Find where the given text appears and provide that cell's center as (X, Y) coordinate. 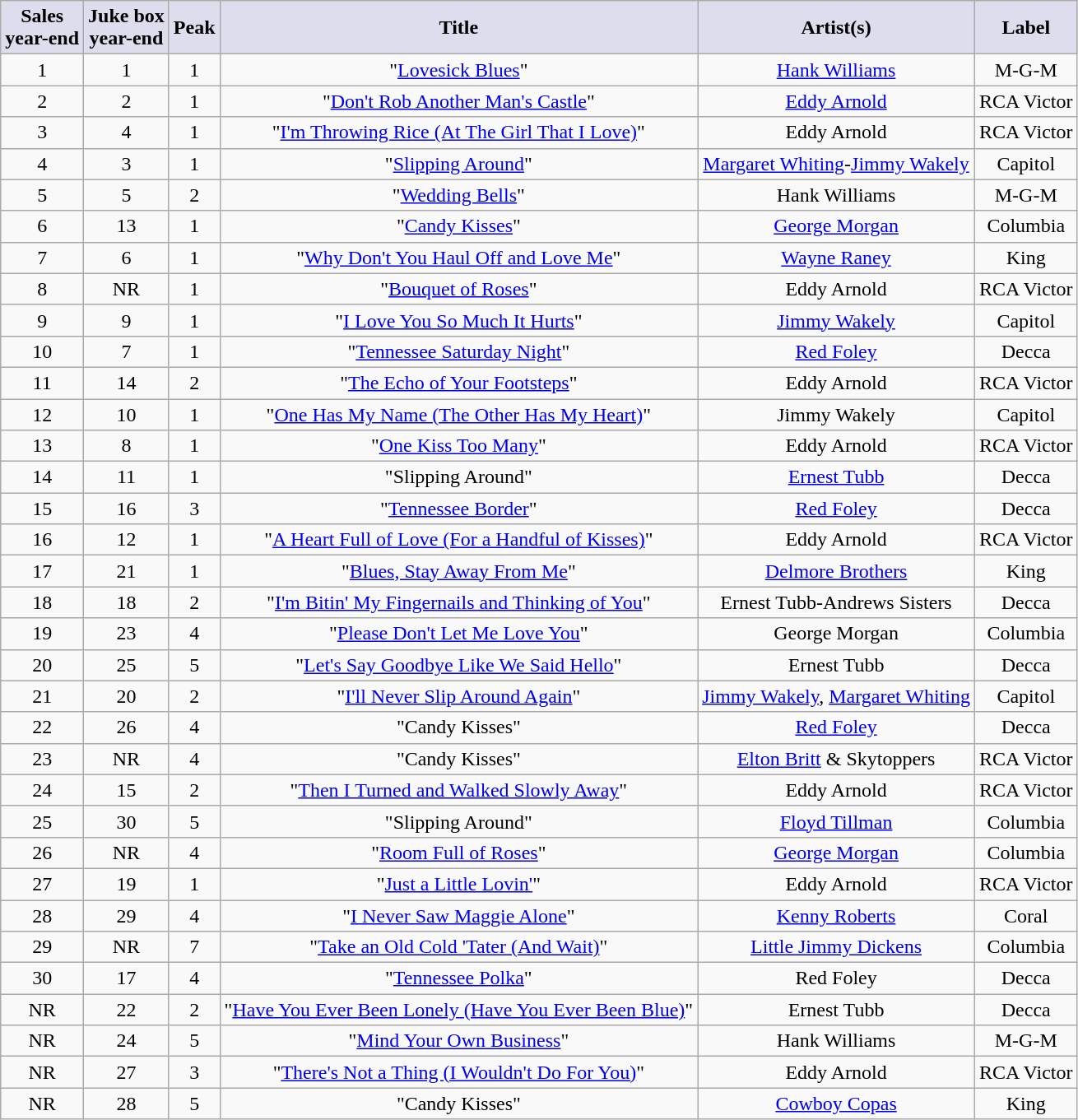
Artist(s) (836, 28)
"Mind Your Own Business" (459, 1041)
"One Has My Name (The Other Has My Heart)" (459, 414)
"Tennessee Polka" (459, 978)
"Then I Turned and Walked Slowly Away" (459, 790)
"Blues, Stay Away From Me" (459, 571)
"There's Not a Thing (I Wouldn't Do For You)" (459, 1072)
"Let's Say Goodbye Like We Said Hello" (459, 665)
Little Jimmy Dickens (836, 947)
Juke boxyear-end (127, 28)
Kenny Roberts (836, 916)
Margaret Whiting-Jimmy Wakely (836, 164)
"Wedding Bells" (459, 195)
Salesyear-end (43, 28)
"Bouquet of Roses" (459, 289)
"Lovesick Blues" (459, 70)
"I'll Never Slip Around Again" (459, 696)
Peak (194, 28)
"Room Full of Roses" (459, 853)
"I Love You So Much It Hurts" (459, 320)
Jimmy Wakely, Margaret Whiting (836, 696)
"I Never Saw Maggie Alone" (459, 916)
"Tennessee Saturday Night" (459, 351)
"Why Don't You Haul Off and Love Me" (459, 258)
Elton Britt & Skytoppers (836, 759)
Cowboy Copas (836, 1104)
"One Kiss Too Many" (459, 446)
"A Heart Full of Love (For a Handful of Kisses)" (459, 540)
"Don't Rob Another Man's Castle" (459, 101)
"Tennessee Border" (459, 509)
Wayne Raney (836, 258)
"Please Don't Let Me Love You" (459, 634)
Delmore Brothers (836, 571)
Floyd Tillman (836, 821)
Label (1025, 28)
Coral (1025, 916)
"Have You Ever Been Lonely (Have You Ever Been Blue)" (459, 1010)
"Take an Old Cold 'Tater (And Wait)" (459, 947)
"I'm Bitin' My Fingernails and Thinking of You" (459, 602)
"Just a Little Lovin'" (459, 884)
Title (459, 28)
Ernest Tubb-Andrews Sisters (836, 602)
"I'm Throwing Rice (At The Girl That I Love)" (459, 132)
"The Echo of Your Footsteps" (459, 383)
